Detect which cell encompasses the target text, then output its (x, y) center coordinate. 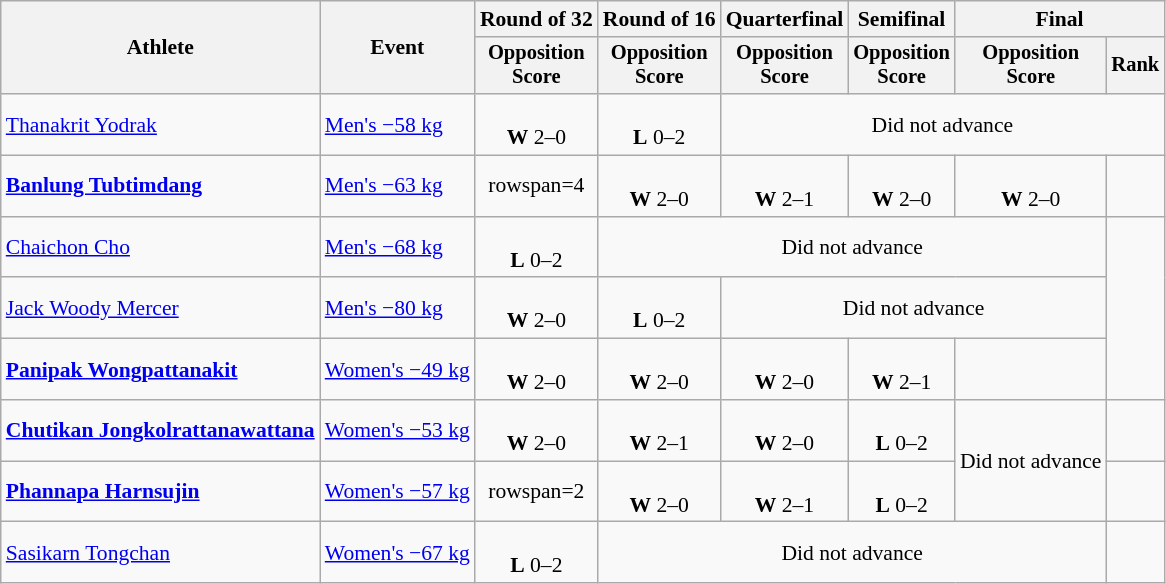
Round of 16 (660, 19)
Semifinal (902, 19)
Phannapa Harnsujin (160, 492)
Final (1060, 19)
Jack Woody Mercer (160, 308)
Chaichon Cho (160, 248)
Men's −80 kg (398, 308)
Women's −53 kg (398, 430)
Women's −57 kg (398, 492)
rowspan=4 (536, 186)
Banlung Tubtimdang (160, 186)
Quarterfinal (785, 19)
Panipak Wongpattanakit (160, 370)
rowspan=2 (536, 492)
Women's −49 kg (398, 370)
Event (398, 48)
Men's −63 kg (398, 186)
Men's −68 kg (398, 248)
Women's −67 kg (398, 552)
Athlete (160, 48)
Round of 32 (536, 19)
Sasikarn Tongchan (160, 552)
Rank (1135, 66)
Thanakrit Yodrak (160, 124)
Chutikan Jongkolrattanawattana (160, 430)
Men's −58 kg (398, 124)
